From the cell containing the given text, extract its center point as [X, Y] coordinate. 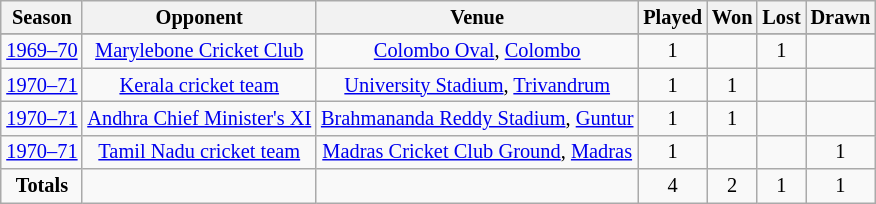
Played [672, 18]
Madras Cricket Club Ground, Madras [477, 152]
Brahmananda Reddy Stadium, Guntur [477, 119]
1969–70 [42, 51]
Opponent [199, 18]
2 [732, 186]
Lost [781, 18]
Season [42, 18]
Won [732, 18]
Venue [477, 18]
Tamil Nadu cricket team [199, 152]
Drawn [841, 18]
Totals [42, 186]
4 [672, 186]
Andhra Chief Minister's XI [199, 119]
University Stadium, Trivandrum [477, 85]
Kerala cricket team [199, 85]
Colombo Oval, Colombo [477, 51]
Marylebone Cricket Club [199, 51]
